Locate the cell with the specified text and output its (X, Y) center coordinate. 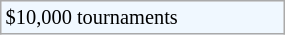
$10,000 tournaments (142, 17)
